Search for the cell housing the specified text and yield its (x, y) center coordinate. 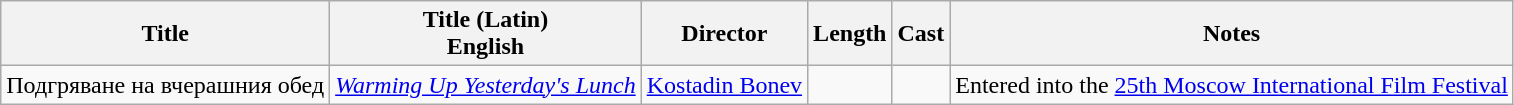
Title (Latin)English (486, 34)
Notes (1232, 34)
Entered into the 25th Moscow International Film Festival (1232, 85)
Length (850, 34)
Kostadin Bonev (724, 85)
Director (724, 34)
Подгряване на вчерашния обед (166, 85)
Cast (921, 34)
Warming Up Yesterday's Lunch (486, 85)
Title (166, 34)
